Find where the given text appears and provide that cell's center as (x, y) coordinate. 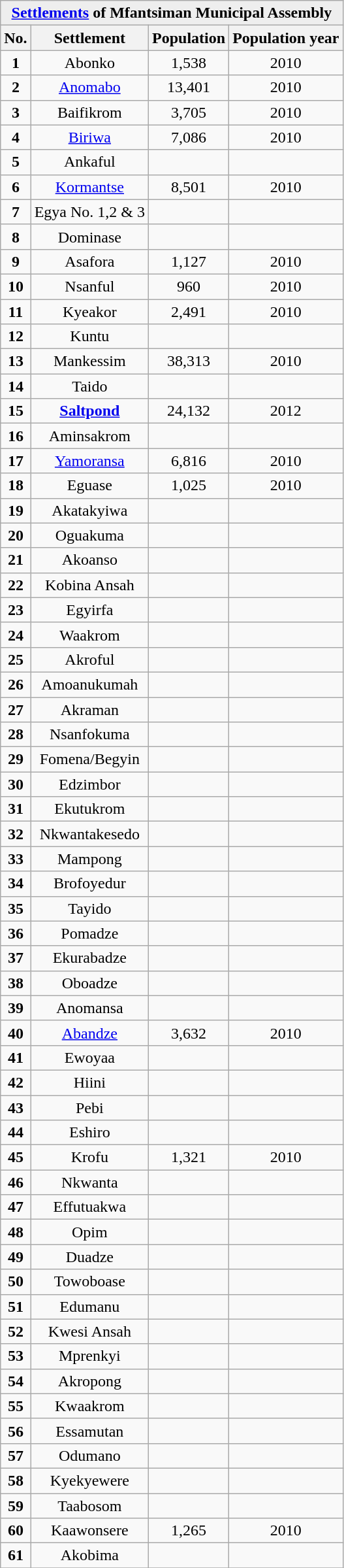
Asafora (89, 261)
37 (16, 958)
Amoanukumah (89, 684)
960 (189, 286)
3,632 (189, 1033)
25 (16, 659)
2 (16, 88)
Akoanso (89, 560)
60 (16, 1531)
48 (16, 1232)
Taido (89, 386)
Egyirfa (89, 610)
Fomena/Begyin (89, 759)
16 (16, 436)
Settlement (89, 38)
3,705 (189, 112)
17 (16, 461)
32 (16, 834)
Ankaful (89, 162)
1 (16, 63)
5 (16, 162)
Akatakyiwa (89, 510)
13 (16, 361)
Kwaakrom (89, 1406)
Waakrom (89, 635)
Mprenkyi (89, 1356)
4 (16, 137)
56 (16, 1431)
7 (16, 212)
61 (16, 1556)
Opim (89, 1232)
1,127 (189, 261)
Edzimbor (89, 784)
Kyeakor (89, 312)
34 (16, 884)
Essamutan (89, 1431)
Settlements of Mfantsiman Municipal Assembly (172, 13)
Nsanful (89, 286)
3 (16, 112)
57 (16, 1456)
46 (16, 1182)
7,086 (189, 137)
Kyekyewere (89, 1480)
38,313 (189, 361)
18 (16, 486)
Abonko (89, 63)
Anomabo (89, 88)
2012 (286, 411)
Towoboase (89, 1282)
27 (16, 709)
Biriwa (89, 137)
20 (16, 535)
30 (16, 784)
Abandze (89, 1033)
35 (16, 909)
Odumano (89, 1456)
Kwesi Ansah (89, 1331)
Pomadze (89, 933)
Anomansa (89, 1008)
50 (16, 1282)
Taabosom (89, 1505)
21 (16, 560)
Kuntu (89, 337)
11 (16, 312)
31 (16, 809)
58 (16, 1480)
Eguase (89, 486)
Krofu (89, 1158)
26 (16, 684)
Kormantse (89, 187)
Ewoyaa (89, 1058)
43 (16, 1108)
Hiini (89, 1082)
Pebi (89, 1108)
Akropong (89, 1381)
1,025 (189, 486)
9 (16, 261)
Nsanfokuma (89, 735)
33 (16, 859)
24 (16, 635)
22 (16, 585)
Nkwanta (89, 1182)
Kobina Ansah (89, 585)
29 (16, 759)
Brofoyedur (89, 884)
Akroful (89, 659)
39 (16, 1008)
51 (16, 1307)
Kaawonsere (89, 1531)
Tayido (89, 909)
28 (16, 735)
10 (16, 286)
23 (16, 610)
1,538 (189, 63)
Saltpond (89, 411)
49 (16, 1257)
Duadze (89, 1257)
19 (16, 510)
44 (16, 1133)
13,401 (189, 88)
53 (16, 1356)
1,265 (189, 1531)
Oguakuma (89, 535)
Population (189, 38)
55 (16, 1406)
38 (16, 983)
Egya No. 1,2 & 3 (89, 212)
Mankessim (89, 361)
Akobima (89, 1556)
Baifikrom (89, 112)
Yamoransa (89, 461)
Mampong (89, 859)
36 (16, 933)
40 (16, 1033)
12 (16, 337)
Ekurabadze (89, 958)
47 (16, 1207)
Effutuakwa (89, 1207)
Ekutukrom (89, 809)
59 (16, 1505)
41 (16, 1058)
6,816 (189, 461)
8 (16, 237)
Oboadze (89, 983)
8,501 (189, 187)
1,321 (189, 1158)
45 (16, 1158)
Edumanu (89, 1307)
Nkwantakesedo (89, 834)
42 (16, 1082)
54 (16, 1381)
52 (16, 1331)
No. (16, 38)
Aminsakrom (89, 436)
15 (16, 411)
24,132 (189, 411)
6 (16, 187)
Eshiro (89, 1133)
Dominase (89, 237)
Population year (286, 38)
Akraman (89, 709)
2,491 (189, 312)
14 (16, 386)
